Scan for the cell matching the given text and deliver its (x, y) coordinate at center. 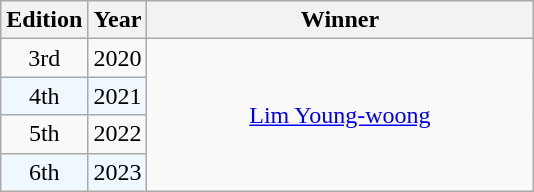
4th (44, 96)
5th (44, 134)
Edition (44, 20)
2020 (118, 58)
2021 (118, 96)
3rd (44, 58)
6th (44, 172)
Year (118, 20)
Lim Young-woong (340, 115)
Winner (340, 20)
2023 (118, 172)
2022 (118, 134)
